From the cell containing the given text, extract its center point as (X, Y) coordinate. 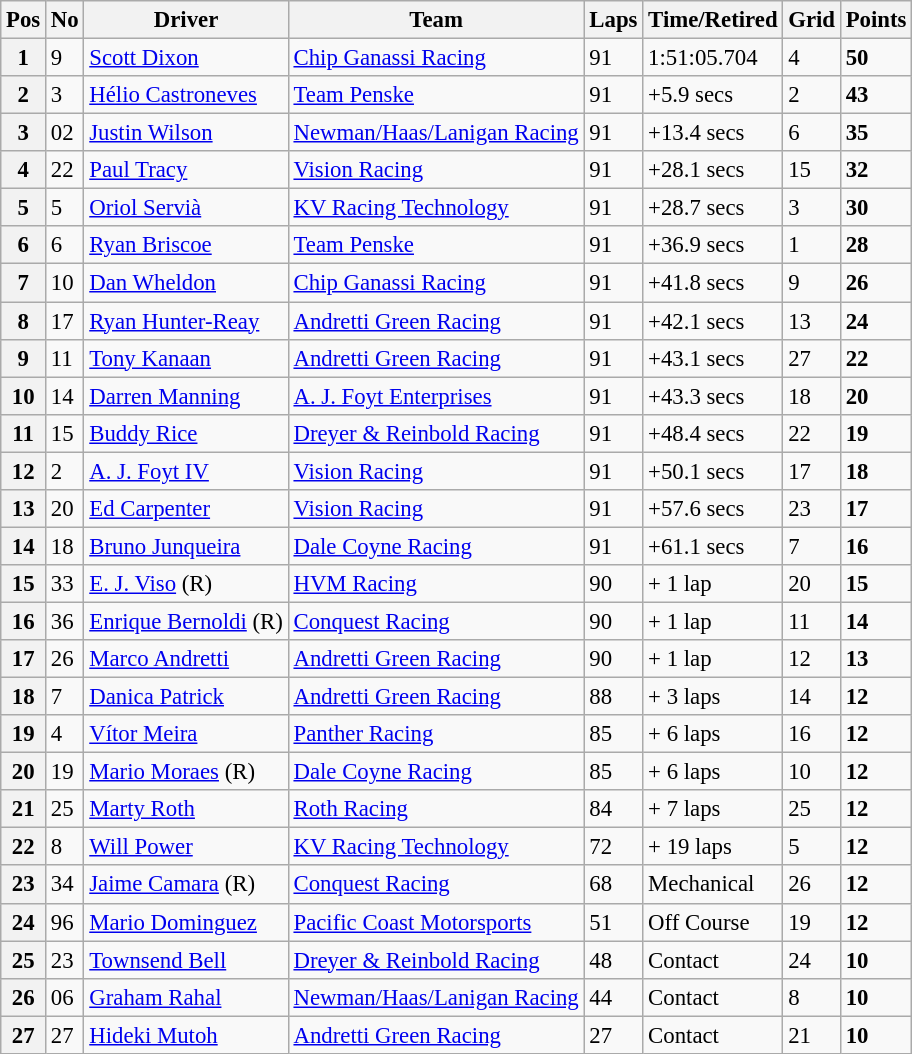
88 (614, 697)
Roth Racing (436, 809)
48 (614, 960)
+57.6 secs (713, 509)
Panther Racing (436, 734)
Ryan Briscoe (186, 245)
+41.8 secs (713, 283)
1:51:05.704 (713, 58)
Buddy Rice (186, 433)
Townsend Bell (186, 960)
Hideki Mutoh (186, 1035)
+42.1 secs (713, 321)
Mario Moraes (R) (186, 772)
33 (65, 584)
35 (876, 133)
+5.9 secs (713, 95)
+50.1 secs (713, 471)
Laps (614, 20)
Will Power (186, 847)
Paul Tracy (186, 170)
Off Course (713, 922)
+13.4 secs (713, 133)
Ed Carpenter (186, 509)
68 (614, 885)
+28.7 secs (713, 208)
+ 19 laps (713, 847)
No (65, 20)
72 (614, 847)
44 (614, 997)
Mario Dominguez (186, 922)
+36.9 secs (713, 245)
+43.3 secs (713, 396)
+ 3 laps (713, 697)
06 (65, 997)
Ryan Hunter-Reay (186, 321)
96 (65, 922)
Darren Manning (186, 396)
Scott Dixon (186, 58)
Enrique Bernoldi (R) (186, 621)
Bruno Junqueira (186, 546)
Grid (812, 20)
34 (65, 885)
Oriol Servià (186, 208)
Points (876, 20)
28 (876, 245)
Mechanical (713, 885)
84 (614, 809)
02 (65, 133)
Team (436, 20)
Marty Roth (186, 809)
Jaime Camara (R) (186, 885)
Pacific Coast Motorsports (436, 922)
+28.1 secs (713, 170)
Time/Retired (713, 20)
Marco Andretti (186, 659)
HVM Racing (436, 584)
43 (876, 95)
30 (876, 208)
Tony Kanaan (186, 358)
Vítor Meira (186, 734)
Danica Patrick (186, 697)
32 (876, 170)
Driver (186, 20)
50 (876, 58)
+43.1 secs (713, 358)
E. J. Viso (R) (186, 584)
51 (614, 922)
A. J. Foyt Enterprises (436, 396)
Dan Wheldon (186, 283)
36 (65, 621)
Hélio Castroneves (186, 95)
+ 7 laps (713, 809)
+61.1 secs (713, 546)
Graham Rahal (186, 997)
+48.4 secs (713, 433)
Justin Wilson (186, 133)
Pos (24, 20)
A. J. Foyt IV (186, 471)
